Identify which cell holds the provided text, then report its [X, Y] central coordinate. 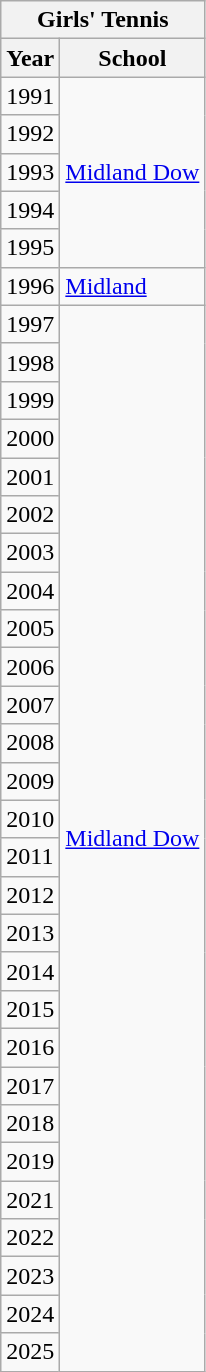
1995 [30, 248]
2005 [30, 629]
2021 [30, 1200]
Year [30, 58]
2023 [30, 1276]
2008 [30, 743]
1993 [30, 172]
1994 [30, 210]
2007 [30, 705]
School [132, 58]
1996 [30, 286]
2022 [30, 1238]
2019 [30, 1162]
2000 [30, 438]
1999 [30, 400]
1998 [30, 362]
Midland [132, 286]
2001 [30, 477]
2024 [30, 1314]
2009 [30, 781]
1992 [30, 134]
2010 [30, 819]
1997 [30, 324]
2012 [30, 895]
Girls' Tennis [103, 20]
2003 [30, 553]
2013 [30, 933]
2006 [30, 667]
2014 [30, 971]
2018 [30, 1124]
2025 [30, 1352]
1991 [30, 96]
2002 [30, 515]
2004 [30, 591]
2017 [30, 1085]
2015 [30, 1009]
2011 [30, 857]
2016 [30, 1047]
